Provide the [x, y] coordinate of the cell's center where the given text is located.  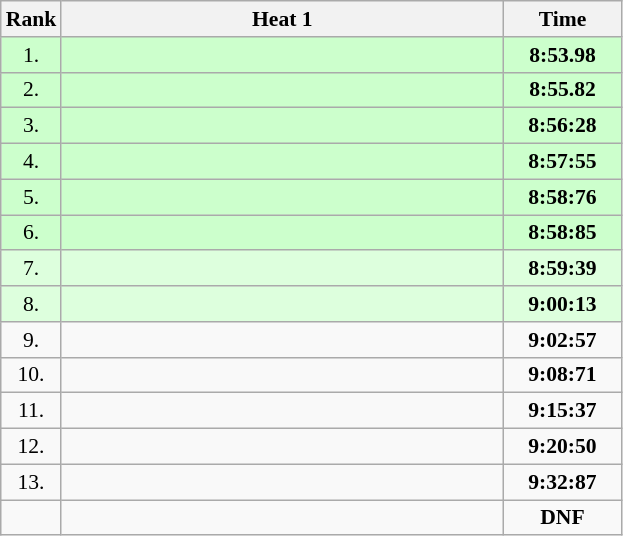
9:15:37 [562, 411]
8:55.82 [562, 90]
8. [32, 304]
8:53.98 [562, 55]
9:02:57 [562, 340]
Time [562, 19]
7. [32, 269]
9. [32, 340]
10. [32, 375]
5. [32, 197]
8:56:28 [562, 126]
11. [32, 411]
DNF [562, 518]
4. [32, 162]
8:58:85 [562, 233]
9:08:71 [562, 375]
9:32:87 [562, 482]
Rank [32, 19]
Heat 1 [282, 19]
13. [32, 482]
8:58:76 [562, 197]
9:20:50 [562, 447]
8:59:39 [562, 269]
2. [32, 90]
3. [32, 126]
12. [32, 447]
6. [32, 233]
1. [32, 55]
9:00:13 [562, 304]
8:57:55 [562, 162]
